Locate the cell with the specified text and output its (X, Y) center coordinate. 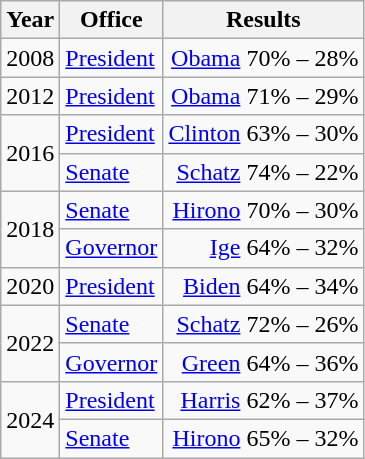
Hirono 70% – 30% (264, 210)
Schatz 74% – 22% (264, 172)
Obama 71% – 29% (264, 96)
Harris 62% – 37% (264, 400)
2022 (30, 343)
2018 (30, 229)
Year (30, 20)
2016 (30, 153)
Hirono 65% – 32% (264, 438)
Green 64% – 36% (264, 362)
Results (264, 20)
Schatz 72% – 26% (264, 324)
2008 (30, 58)
Biden 64% – 34% (264, 286)
2020 (30, 286)
Clinton 63% – 30% (264, 134)
2012 (30, 96)
2024 (30, 419)
Office (112, 20)
Ige 64% – 32% (264, 248)
Obama 70% – 28% (264, 58)
